From the cell containing the given text, extract its center point as [X, Y] coordinate. 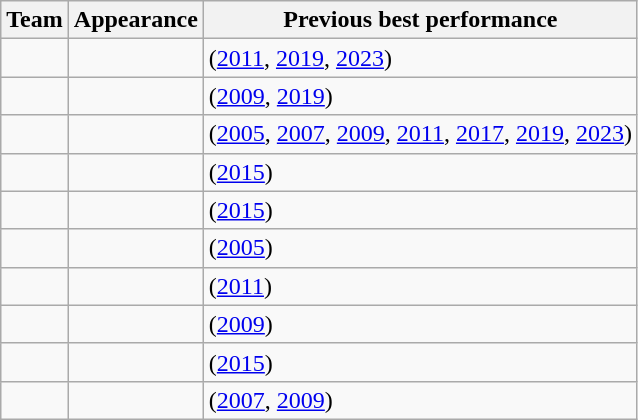
(2011, 2019, 2023) [420, 58]
(2007, 2009) [420, 400]
(2009, 2019) [420, 96]
Appearance [136, 20]
(2009) [420, 324]
(2005, 2007, 2009, 2011, 2017, 2019, 2023) [420, 134]
(2011) [420, 286]
Team [35, 20]
Previous best performance [420, 20]
(2005) [420, 248]
